Determine the (x, y) coordinate at the center of the cell enclosing the given text.  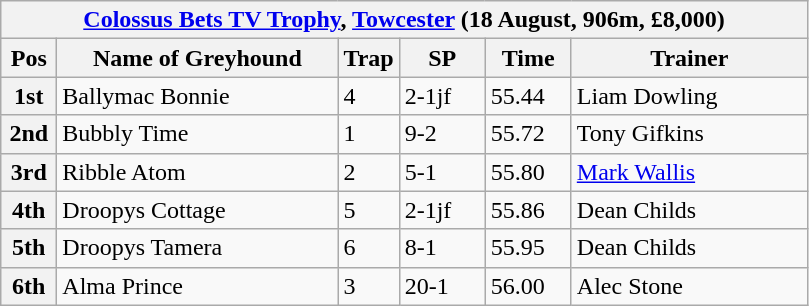
Droopys Cottage (198, 210)
SP (442, 58)
8-1 (442, 248)
Bubbly Time (198, 134)
Mark Wallis (689, 172)
Ribble Atom (198, 172)
Trainer (689, 58)
Time (528, 58)
55.44 (528, 96)
Droopys Tamera (198, 248)
4 (368, 96)
Pos (29, 58)
5 (368, 210)
Alma Prince (198, 286)
9-2 (442, 134)
5th (29, 248)
6 (368, 248)
55.86 (528, 210)
Trap (368, 58)
55.80 (528, 172)
Liam Dowling (689, 96)
56.00 (528, 286)
4th (29, 210)
2nd (29, 134)
55.95 (528, 248)
1st (29, 96)
20-1 (442, 286)
5-1 (442, 172)
Alec Stone (689, 286)
Colossus Bets TV Trophy, Towcester (18 August, 906m, £8,000) (404, 20)
Tony Gifkins (689, 134)
1 (368, 134)
2 (368, 172)
6th (29, 286)
Name of Greyhound (198, 58)
Ballymac Bonnie (198, 96)
55.72 (528, 134)
3 (368, 286)
3rd (29, 172)
